From the cell containing the given text, extract its center point as [X, Y] coordinate. 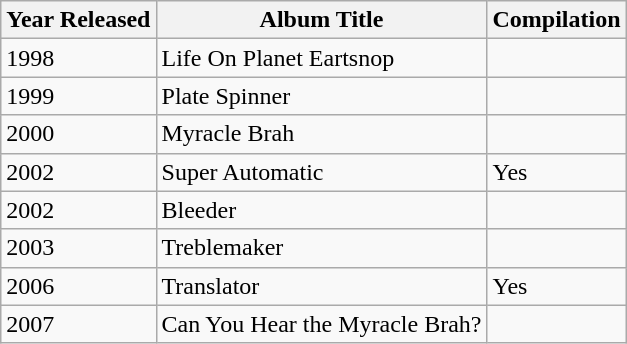
1999 [78, 96]
Compilation [556, 20]
Bleeder [322, 210]
2003 [78, 248]
Translator [322, 286]
Life On Planet Eartsnop [322, 58]
Can You Hear the Myracle Brah? [322, 324]
Plate Spinner [322, 96]
1998 [78, 58]
Year Released [78, 20]
Album Title [322, 20]
Treblemaker [322, 248]
2000 [78, 134]
2006 [78, 286]
Super Automatic [322, 172]
2007 [78, 324]
Myracle Brah [322, 134]
